Detect which cell encompasses the target text, then output its [X, Y] center coordinate. 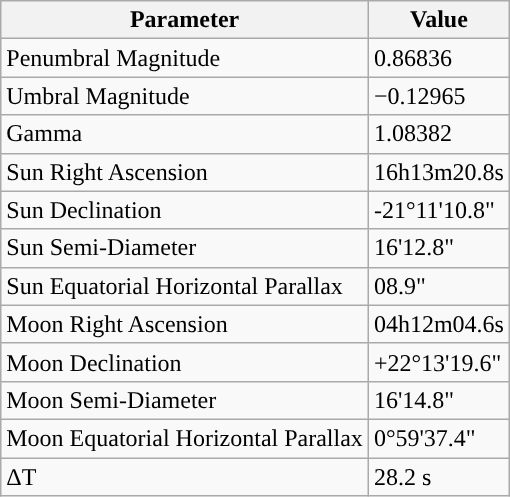
08.9" [438, 286]
Moon Right Ascension [185, 324]
+22°13'19.6" [438, 362]
Moon Declination [185, 362]
0°59'37.4" [438, 438]
1.08382 [438, 134]
Penumbral Magnitude [185, 58]
16'12.8" [438, 248]
Moon Semi-Diameter [185, 400]
Moon Equatorial Horizontal Parallax [185, 438]
Sun Declination [185, 210]
Sun Equatorial Horizontal Parallax [185, 286]
16h13m20.8s [438, 172]
ΔT [185, 477]
Sun Right Ascension [185, 172]
Value [438, 20]
0.86836 [438, 58]
−0.12965 [438, 96]
-21°11'10.8" [438, 210]
Sun Semi-Diameter [185, 248]
28.2 s [438, 477]
Gamma [185, 134]
16'14.8" [438, 400]
04h12m04.6s [438, 324]
Parameter [185, 20]
Umbral Magnitude [185, 96]
